Search for the cell housing the specified text and yield its (x, y) center coordinate. 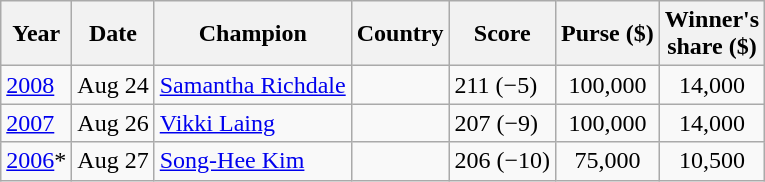
Year (36, 34)
Song-Hee Kim (252, 161)
2007 (36, 123)
Winner'sshare ($) (712, 34)
Purse ($) (608, 34)
Aug 26 (113, 123)
Date (113, 34)
207 (−9) (502, 123)
Samantha Richdale (252, 85)
211 (−5) (502, 85)
2006* (36, 161)
Vikki Laing (252, 123)
Aug 27 (113, 161)
2008 (36, 85)
Aug 24 (113, 85)
10,500 (712, 161)
75,000 (608, 161)
Champion (252, 34)
Country (400, 34)
Score (502, 34)
206 (−10) (502, 161)
